Provide the [x, y] coordinate of the cell's center where the given text is located.  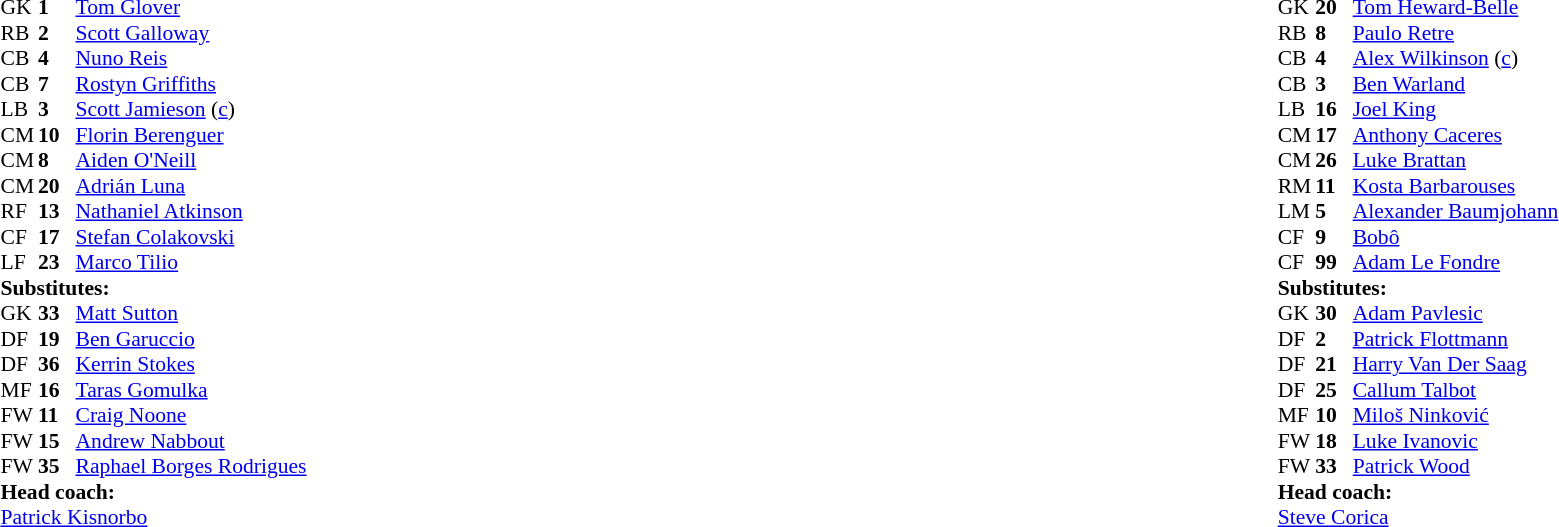
35 [57, 467]
Adam Pavlesic [1456, 313]
Nathaniel Atkinson [192, 211]
Raphael Borges Rodrigues [192, 467]
Anthony Caceres [1456, 135]
Adrián Luna [192, 186]
15 [57, 441]
Ben Warland [1456, 84]
Luke Ivanovic [1456, 441]
Ben Garuccio [192, 339]
20 [57, 186]
9 [1334, 237]
Matt Sutton [192, 313]
Luke Brattan [1456, 161]
Alex Wilkinson (c) [1456, 59]
21 [1334, 365]
Marco Tilio [192, 263]
Rostyn Griffiths [192, 84]
LF [19, 263]
Andrew Nabbout [192, 441]
Nuno Reis [192, 59]
26 [1334, 161]
36 [57, 365]
Alexander Baumjohann [1456, 211]
Scott Jamieson (c) [192, 109]
Kerrin Stokes [192, 365]
5 [1334, 211]
99 [1334, 263]
RF [19, 211]
Patrick Flottmann [1456, 339]
Florin Berenguer [192, 135]
18 [1334, 441]
Stefan Colakovski [192, 237]
Joel King [1456, 109]
Callum Talbot [1456, 390]
Harry Van Der Saag [1456, 365]
Bobô [1456, 237]
30 [1334, 313]
25 [1334, 390]
7 [57, 84]
Patrick Wood [1456, 467]
Scott Galloway [192, 33]
Paulo Retre [1456, 33]
19 [57, 339]
Adam Le Fondre [1456, 263]
Miloš Ninković [1456, 415]
LM [1297, 211]
Taras Gomulka [192, 390]
13 [57, 211]
23 [57, 263]
Kosta Barbarouses [1456, 186]
Aiden O'Neill [192, 161]
RM [1297, 186]
Craig Noone [192, 415]
